Locate the cell with the specified text and output its [X, Y] center coordinate. 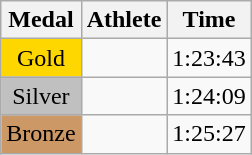
1:23:43 [209, 58]
Bronze [41, 134]
Medal [41, 20]
Athlete [124, 20]
1:25:27 [209, 134]
Time [209, 20]
Silver [41, 96]
Gold [41, 58]
1:24:09 [209, 96]
